Determine the [x, y] coordinate at the center of the cell enclosing the given text.  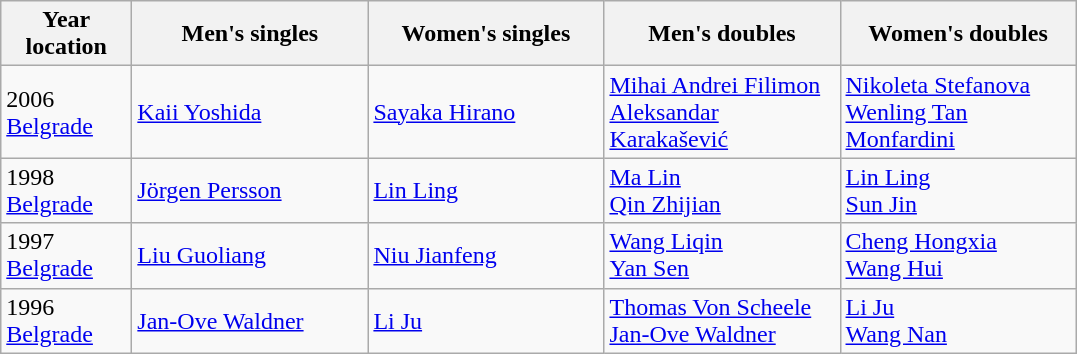
Thomas Von Scheele Jan-Ove Waldner [722, 320]
Li Ju [486, 320]
Kaii Yoshida [250, 112]
1997 Belgrade [66, 256]
2006 Belgrade [66, 112]
Lin Ling Sun Jin [958, 190]
Men's doubles [722, 34]
Men's singles [250, 34]
Liu Guoliang [250, 256]
Lin Ling [486, 190]
Niu Jianfeng [486, 256]
Sayaka Hirano [486, 112]
Wang Liqin Yan Sen [722, 256]
Mihai Andrei Filimon Aleksandar Karakašević [722, 112]
1998 Belgrade [66, 190]
Nikoleta Stefanova Wenling Tan Monfardini [958, 112]
Cheng Hongxia Wang Hui [958, 256]
Women's doubles [958, 34]
Year location [66, 34]
Women's singles [486, 34]
Jörgen Persson [250, 190]
Jan-Ove Waldner [250, 320]
Ma Lin Qin Zhijian [722, 190]
1996 Belgrade [66, 320]
Li Ju Wang Nan [958, 320]
